For the text-containing cell, return its midpoint in (x, y) coordinate format. 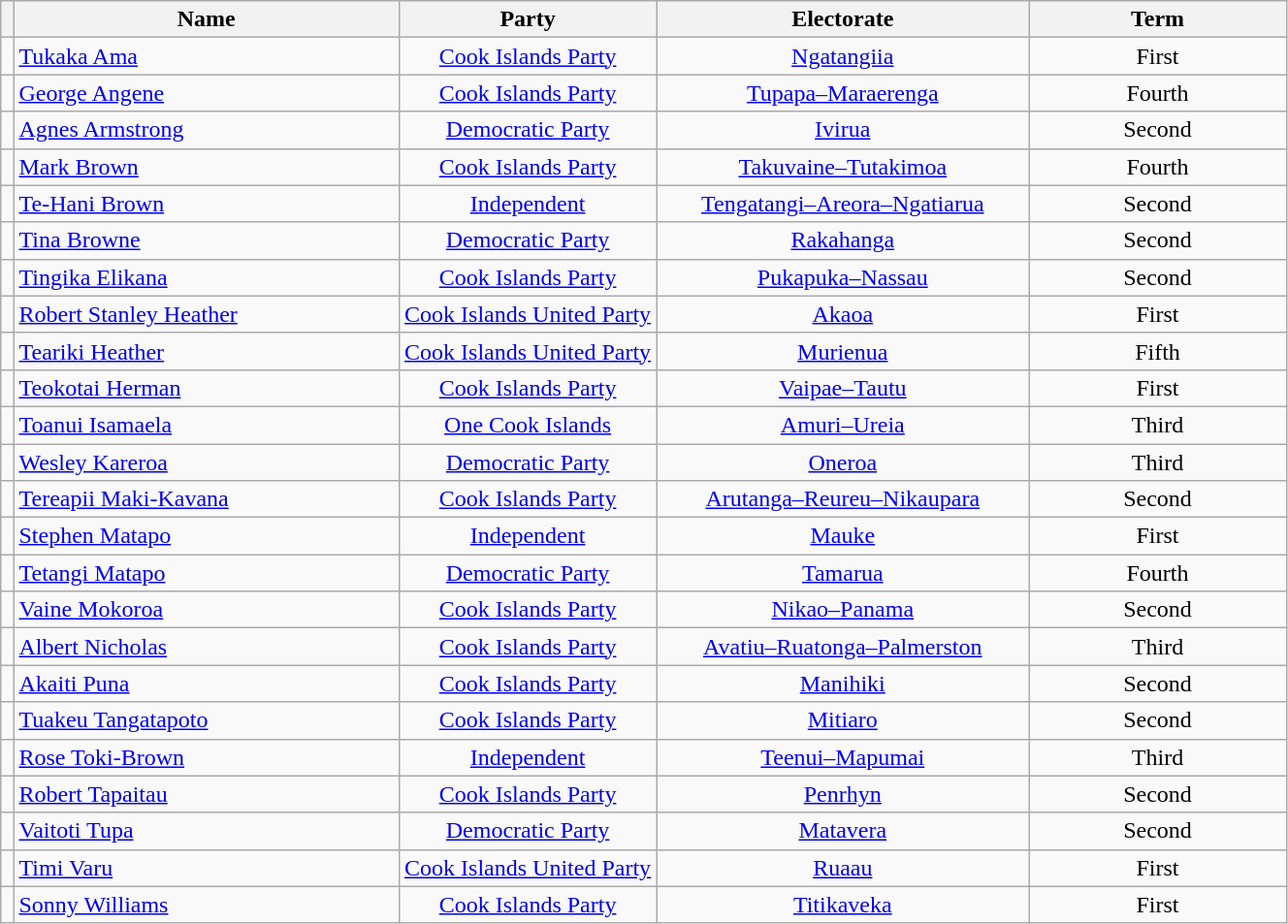
Matavera (843, 831)
Tereapii Maki-Kavana (207, 499)
Agnes Armstrong (207, 130)
One Cook Islands (528, 425)
Murienua (843, 351)
Ngatangiia (843, 56)
Tamarua (843, 573)
Mark Brown (207, 167)
Sonny Williams (207, 905)
Teokotai Herman (207, 388)
Tupapa–Maraerenga (843, 93)
Takuvaine–Tutakimoa (843, 167)
Timi Varu (207, 868)
Tingika Elikana (207, 277)
Rakahanga (843, 240)
Pukapuka–Nassau (843, 277)
Tengatangi–Areora–Ngatiarua (843, 204)
Tina Browne (207, 240)
Rose Toki-Brown (207, 757)
Teenui–Mapumai (843, 757)
Wesley Kareroa (207, 462)
Tukaka Ama (207, 56)
Tuakeu Tangatapoto (207, 720)
Electorate (843, 19)
Avatiu–Ruatonga–Palmerston (843, 647)
Ivirua (843, 130)
Teariki Heather (207, 351)
Penrhyn (843, 794)
Term (1158, 19)
Robert Tapaitau (207, 794)
Mauke (843, 536)
Tetangi Matapo (207, 573)
Manihiki (843, 684)
Albert Nicholas (207, 647)
Stephen Matapo (207, 536)
Akaoa (843, 314)
Name (207, 19)
Vaitoti Tupa (207, 831)
Akaiti Puna (207, 684)
George Angene (207, 93)
Ruaau (843, 868)
Amuri–Ureia (843, 425)
Te-Hani Brown (207, 204)
Fifth (1158, 351)
Mitiaro (843, 720)
Nikao–Panama (843, 610)
Oneroa (843, 462)
Party (528, 19)
Vaipae–Tautu (843, 388)
Robert Stanley Heather (207, 314)
Vaine Mokoroa (207, 610)
Arutanga–Reureu–Nikaupara (843, 499)
Toanui Isamaela (207, 425)
Titikaveka (843, 905)
